Pinpoint the cell where the given text exists, returning its [x, y] midpoint coordinate. 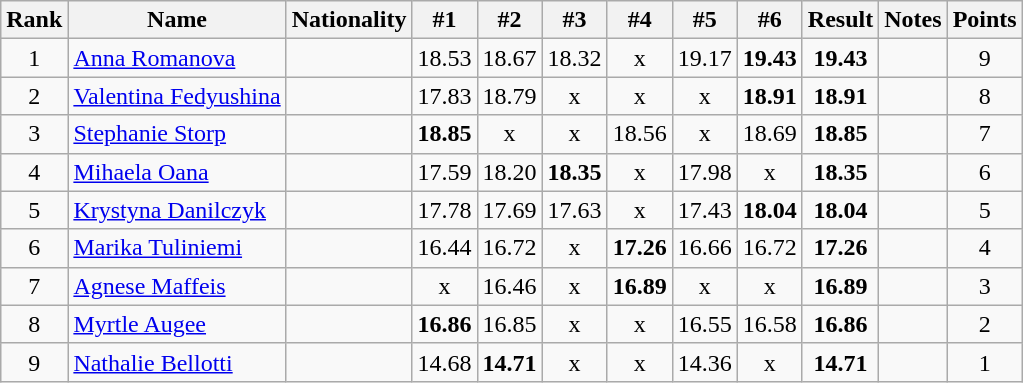
16.44 [444, 248]
16.55 [704, 324]
#3 [574, 20]
18.20 [510, 172]
17.69 [510, 210]
17.59 [444, 172]
Valentina Fedyushina [177, 96]
16.58 [770, 324]
18.56 [640, 134]
#6 [770, 20]
17.63 [574, 210]
14.68 [444, 362]
Rank [34, 20]
17.43 [704, 210]
16.46 [510, 286]
Krystyna Danilczyk [177, 210]
16.85 [510, 324]
17.83 [444, 96]
18.53 [444, 58]
19.17 [704, 58]
#4 [640, 20]
18.79 [510, 96]
Myrtle Augee [177, 324]
14.36 [704, 362]
18.32 [574, 58]
#2 [510, 20]
18.67 [510, 58]
Stephanie Storp [177, 134]
#1 [444, 20]
Nathalie Bellotti [177, 362]
17.78 [444, 210]
Marika Tuliniemi [177, 248]
Notes [913, 20]
18.69 [770, 134]
17.98 [704, 172]
16.66 [704, 248]
Nationality [349, 20]
Agnese Maffeis [177, 286]
Anna Romanova [177, 58]
#5 [704, 20]
Name [177, 20]
Points [984, 20]
Result [840, 20]
Mihaela Oana [177, 172]
